For the text-containing cell, return its midpoint in [x, y] coordinate format. 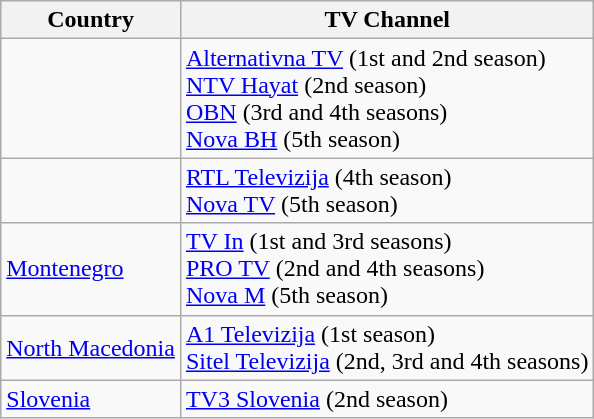
Slovenia [91, 399]
TV3 Slovenia (2nd season) [387, 399]
TV In (1st and 3rd seasons)PRO TV (2nd and 4th seasons)Nova M (5th season) [387, 269]
Montenegro [91, 269]
RTL Televizija (4th season)Nova TV (5th season) [387, 190]
TV Channel [387, 20]
Alternativna TV (1st and 2nd season)NTV Hayat (2nd season)OBN (3rd and 4th seasons)Nova BH (5th season) [387, 98]
Country [91, 20]
North Macedonia [91, 348]
A1 Televizija (1st season)Sitel Televizija (2nd, 3rd and 4th seasons) [387, 348]
